Return the (X, Y) coordinate for the center point of the cell that contains the specified text.  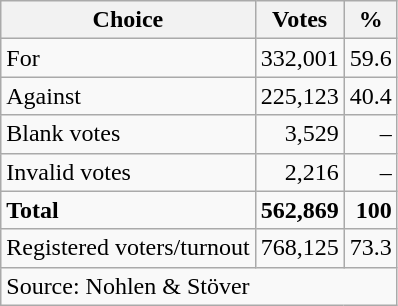
Registered voters/turnout (128, 248)
Invalid votes (128, 172)
Source: Nohlen & Stöver (199, 286)
3,529 (300, 134)
Blank votes (128, 134)
2,216 (300, 172)
For (128, 58)
40.4 (370, 96)
100 (370, 210)
Choice (128, 20)
Against (128, 96)
59.6 (370, 58)
Votes (300, 20)
768,125 (300, 248)
225,123 (300, 96)
332,001 (300, 58)
73.3 (370, 248)
% (370, 20)
Total (128, 210)
562,869 (300, 210)
